Capture the cell that displays the provided text and extract its [X, Y] central coordinate. 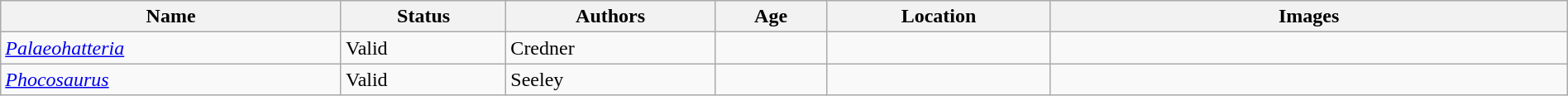
Status [423, 17]
Images [1308, 17]
Credner [610, 48]
Location [939, 17]
Authors [610, 17]
Palaeohatteria [171, 48]
Age [771, 17]
Seeley [610, 79]
Name [171, 17]
Phocosaurus [171, 79]
